Capture the cell that displays the provided text and extract its (x, y) central coordinate. 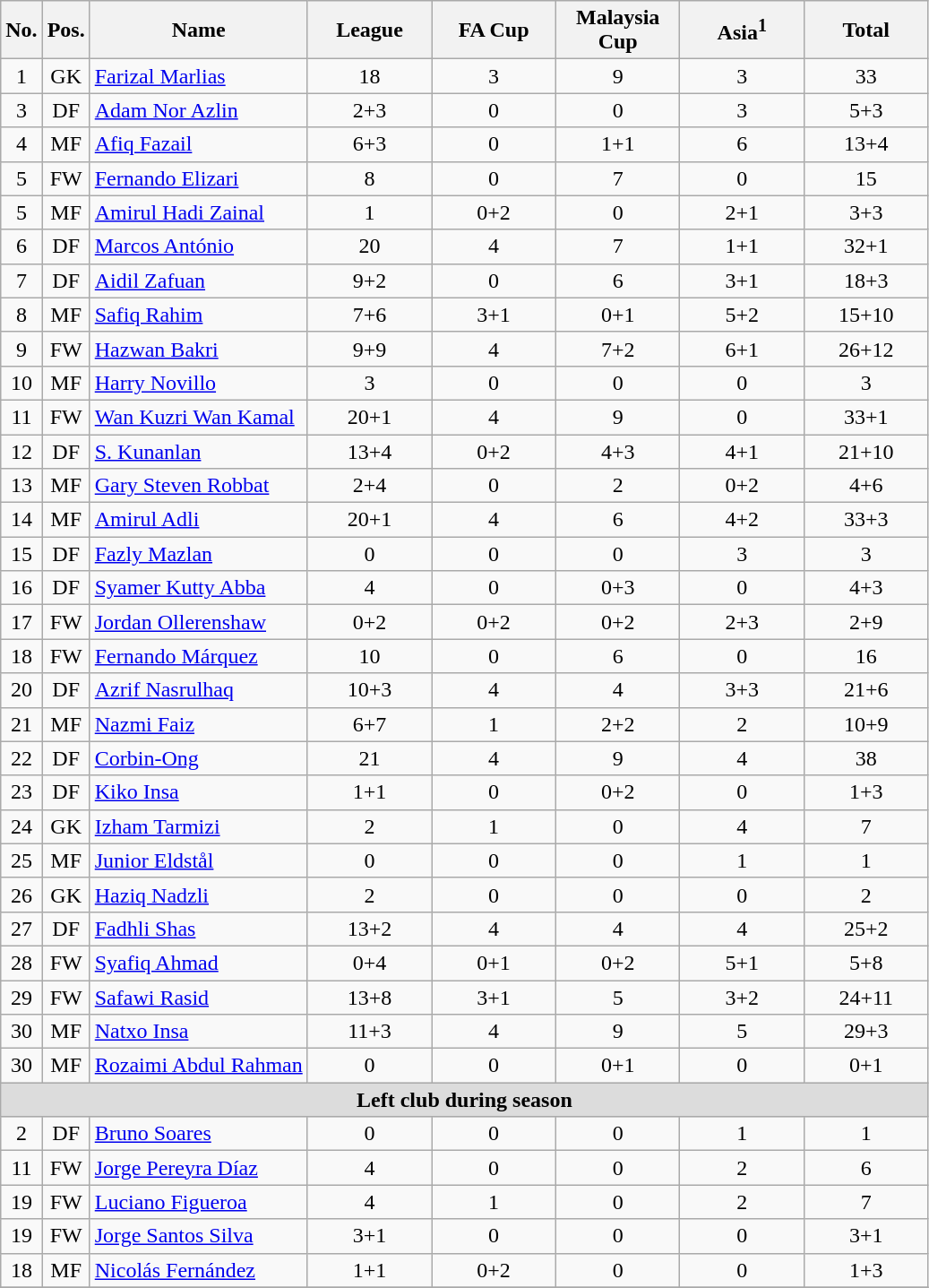
6+3 (369, 144)
2+9 (867, 622)
21+10 (867, 451)
3+2 (742, 998)
4+2 (742, 520)
Jorge Santos Silva (199, 1236)
Malaysia Cup (618, 30)
17 (22, 622)
Nazmi Faiz (199, 724)
Amirul Adli (199, 520)
29+3 (867, 1032)
Nicolás Fernández (199, 1270)
5+1 (742, 963)
Izham Tarmizi (199, 826)
Jorge Pereyra Díaz (199, 1168)
No. (22, 30)
9+2 (369, 281)
Total (867, 30)
26+12 (867, 349)
Name (199, 30)
10+3 (369, 690)
Pos. (66, 30)
13+8 (369, 998)
25+2 (867, 929)
33 (867, 76)
6+7 (369, 724)
Azrif Nasrulhaq (199, 690)
Marcos António (199, 246)
Amirul Hadi Zainal (199, 212)
0+4 (369, 963)
Junior Eldstål (199, 860)
10+9 (867, 724)
2+1 (742, 212)
5+2 (742, 315)
33+1 (867, 417)
Hazwan Bakri (199, 349)
38 (867, 758)
13+2 (369, 929)
2+2 (618, 724)
Corbin-Ong (199, 758)
6+1 (742, 349)
Fernando Márquez (199, 656)
Haziq Nadzli (199, 895)
18+3 (867, 281)
4+6 (867, 486)
5+3 (867, 110)
Left club during season (464, 1100)
League (369, 30)
Adam Nor Azlin (199, 110)
Safawi Rasid (199, 998)
26 (22, 895)
7+2 (618, 349)
Wan Kuzri Wan Kamal (199, 417)
FA Cup (495, 30)
Fernando Elizari (199, 178)
24 (22, 826)
22 (22, 758)
Gary Steven Robbat (199, 486)
9+9 (369, 349)
5+8 (867, 963)
12 (22, 451)
0+3 (618, 588)
11+3 (369, 1032)
S. Kunanlan (199, 451)
Safiq Rahim (199, 315)
32+1 (867, 246)
Afiq Fazail (199, 144)
2+4 (369, 486)
Kiko Insa (199, 792)
Farizal Marlias (199, 76)
Luciano Figueroa (199, 1202)
Jordan Ollerenshaw (199, 622)
29 (22, 998)
27 (22, 929)
Syafiq Ahmad (199, 963)
28 (22, 963)
33+3 (867, 520)
Syamer Kutty Abba (199, 588)
21+6 (867, 690)
Aidil Zafuan (199, 281)
14 (22, 520)
4+1 (742, 451)
Natxo Insa (199, 1032)
13 (22, 486)
Fadhli Shas (199, 929)
15+10 (867, 315)
24+11 (867, 998)
Fazly Mazlan (199, 554)
23 (22, 792)
7+6 (369, 315)
Bruno Soares (199, 1134)
25 (22, 860)
Harry Novillo (199, 383)
Asia1 (742, 30)
Rozaimi Abdul Rahman (199, 1066)
